Scan for the cell matching the given text and deliver its [X, Y] coordinate at center. 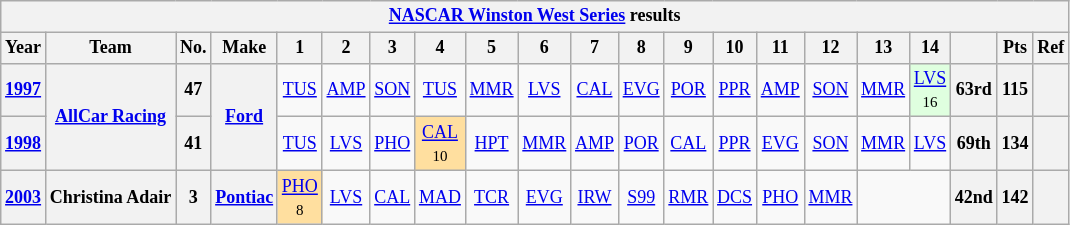
1 [300, 48]
MAD [440, 197]
TCR [492, 197]
Christina Adair [110, 197]
12 [830, 48]
63rd [974, 90]
Ford [244, 116]
134 [1015, 144]
6 [544, 48]
Year [24, 48]
13 [884, 48]
7 [595, 48]
IRW [595, 197]
42nd [974, 197]
Team [110, 48]
DCS [735, 197]
142 [1015, 197]
8 [641, 48]
9 [688, 48]
LVS 16 [930, 90]
14 [930, 48]
PHO 8 [300, 197]
2 [346, 48]
41 [194, 144]
69th [974, 144]
2003 [24, 197]
No. [194, 48]
RMR [688, 197]
Pts [1015, 48]
NASCAR Winston West Series results [535, 16]
CAL 10 [440, 144]
47 [194, 90]
11 [780, 48]
5 [492, 48]
115 [1015, 90]
AllCar Racing [110, 116]
4 [440, 48]
Make [244, 48]
Pontiac [244, 197]
S99 [641, 197]
HPT [492, 144]
Ref [1051, 48]
10 [735, 48]
1997 [24, 90]
1998 [24, 144]
